Identify which cell holds the provided text, then report its [x, y] central coordinate. 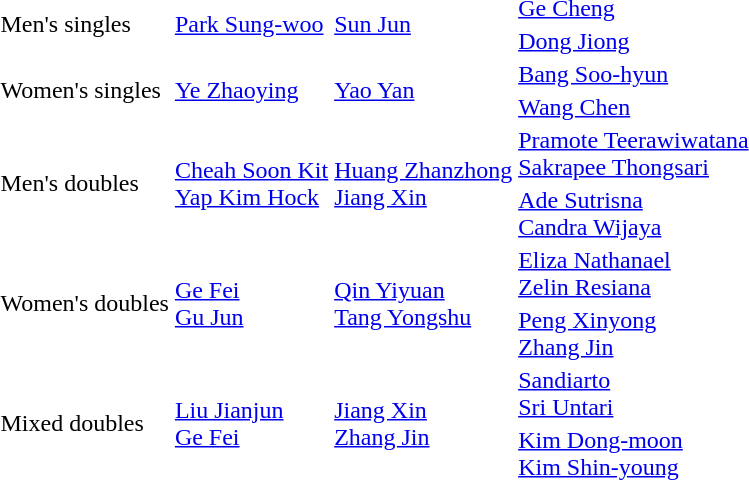
Qin Yiyuan Tang Yongshu [424, 304]
Cheah Soon Kit Yap Kim Hock [251, 184]
Ye Zhaoying [251, 90]
Huang Zhanzhong Jiang Xin [424, 184]
Yao Yan [424, 90]
Ge Fei Gu Jun [251, 304]
